Return (X, Y) of the center of cell containing provided text 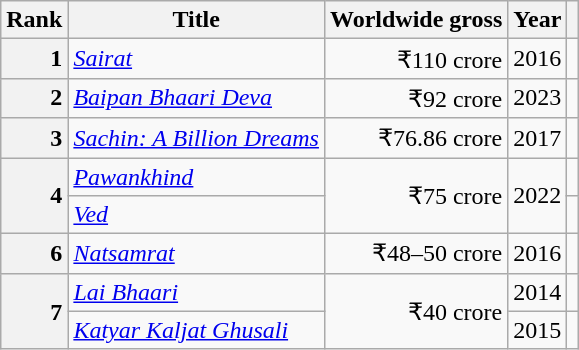
Sairat (196, 59)
Sachin: A Billion Dreams (196, 138)
Year (538, 20)
2017 (538, 138)
Worldwide gross (416, 20)
₹76.86 crore (416, 138)
2014 (538, 292)
Ved (196, 215)
Rank (34, 20)
₹110 crore (416, 59)
Title (196, 20)
₹92 crore (416, 98)
Natsamrat (196, 254)
2015 (538, 330)
₹75 crore (416, 196)
Baipan Bhaari Deva (196, 98)
4 (34, 196)
Katyar Kaljat Ghusali (196, 330)
2022 (538, 196)
1 (34, 59)
2 (34, 98)
2023 (538, 98)
6 (34, 254)
₹48–50 crore (416, 254)
Lai Bhaari (196, 292)
Pawankhind (196, 177)
3 (34, 138)
₹40 crore (416, 311)
7 (34, 311)
